Pinpoint the cell where the given text exists, returning its (X, Y) midpoint coordinate. 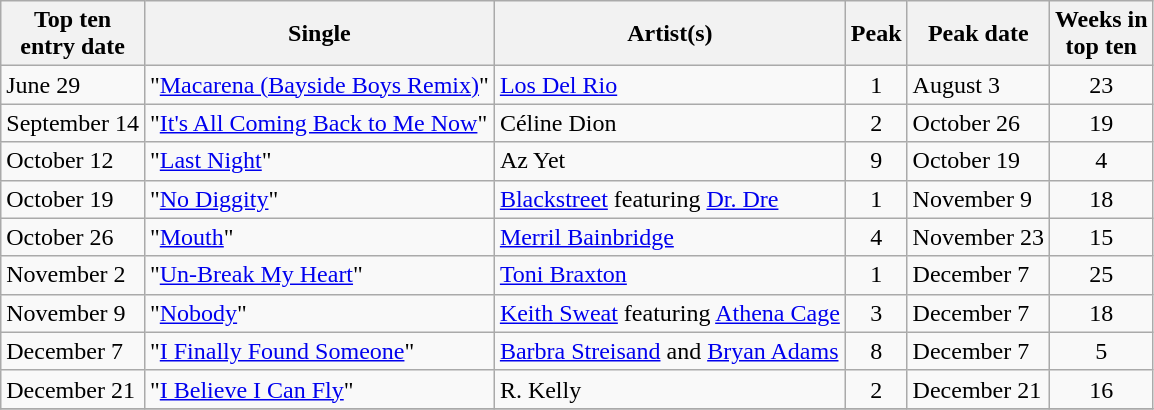
25 (1101, 275)
June 29 (73, 85)
"Last Night" (319, 161)
"Macarena (Bayside Boys Remix)" (319, 85)
"I Finally Found Someone" (319, 351)
"It's All Coming Back to Me Now" (319, 123)
Peak date (978, 34)
Barbra Streisand and Bryan Adams (670, 351)
"Nobody" (319, 313)
9 (876, 161)
"Mouth" (319, 237)
23 (1101, 85)
"Un-Break My Heart" (319, 275)
Toni Braxton (670, 275)
Céline Dion (670, 123)
5 (1101, 351)
"No Diggity" (319, 199)
Top tenentry date (73, 34)
16 (1101, 389)
November 2 (73, 275)
Single (319, 34)
Los Del Rio (670, 85)
Az Yet (670, 161)
August 3 (978, 85)
R. Kelly (670, 389)
Merril Bainbridge (670, 237)
8 (876, 351)
15 (1101, 237)
"I Believe I Can Fly" (319, 389)
November 23 (978, 237)
Blackstreet featuring Dr. Dre (670, 199)
October 12 (73, 161)
September 14 (73, 123)
Artist(s) (670, 34)
Peak (876, 34)
Keith Sweat featuring Athena Cage (670, 313)
19 (1101, 123)
Weeks intop ten (1101, 34)
3 (876, 313)
